Scan for the cell matching the given text and deliver its [X, Y] coordinate at center. 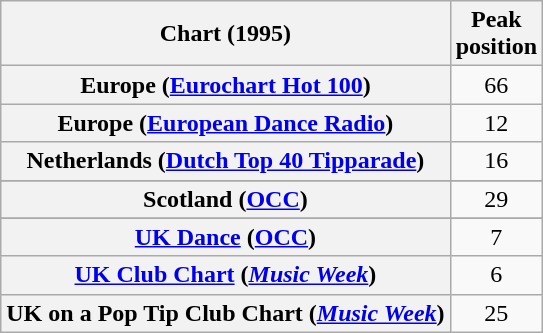
Scotland (OCC) [226, 199]
7 [496, 237]
6 [496, 275]
66 [496, 85]
16 [496, 161]
25 [496, 313]
Netherlands (Dutch Top 40 Tipparade) [226, 161]
29 [496, 199]
UK Club Chart (Music Week) [226, 275]
Europe (European Dance Radio) [226, 123]
UK Dance (OCC) [226, 237]
Europe (Eurochart Hot 100) [226, 85]
Peakposition [496, 34]
Chart (1995) [226, 34]
UK on a Pop Tip Club Chart (Music Week) [226, 313]
12 [496, 123]
